Provide the (X, Y) coordinate of the cell's center where the given text is located.  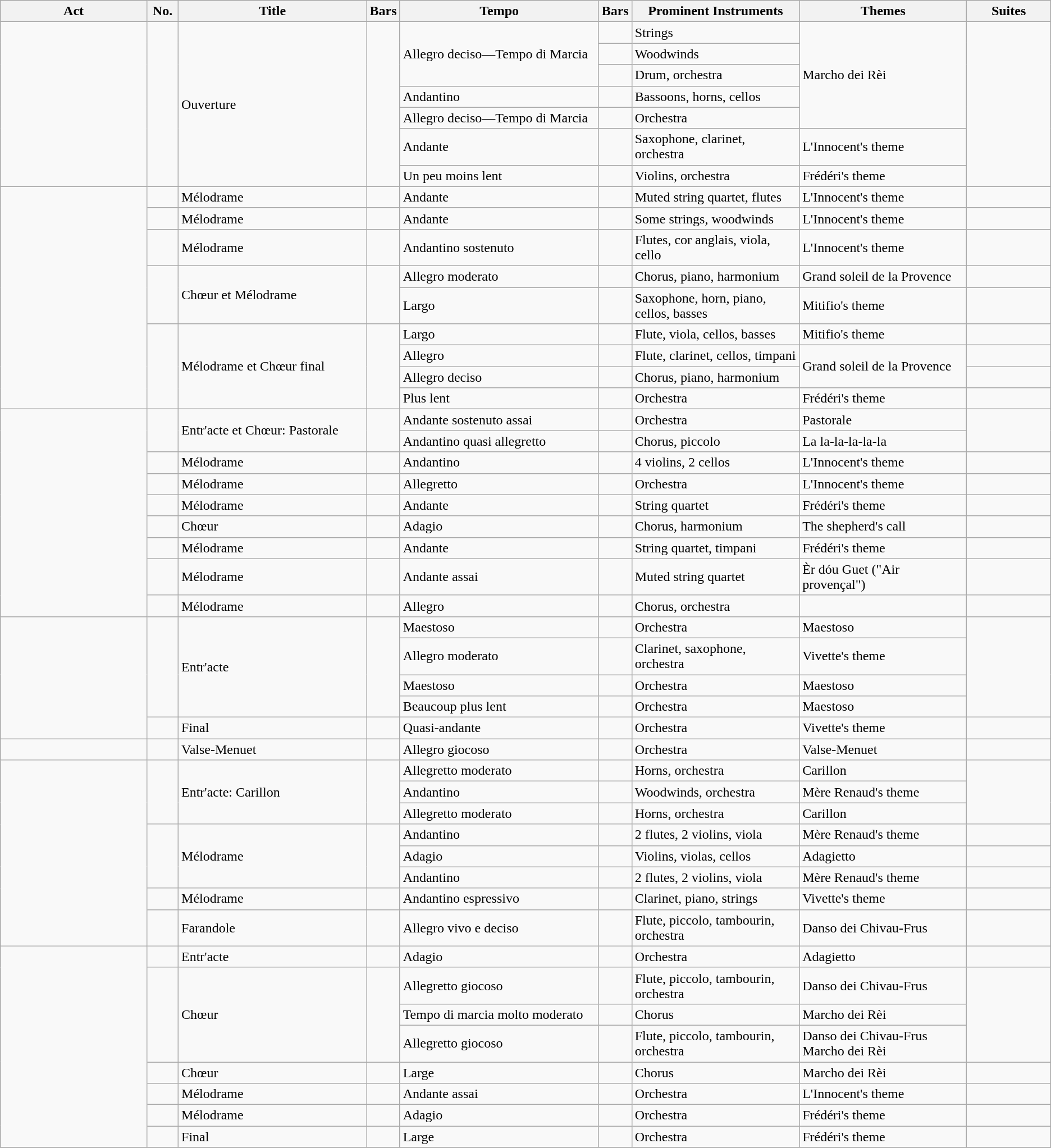
Strings (715, 33)
Andante sostenuto assai (499, 420)
La la-la-la-la-la (883, 441)
Un peu moins lent (499, 176)
Entr'acte et Chœur: Pastorale (273, 431)
Plus lent (499, 399)
Chorus, orchestra (715, 606)
Allegro deciso (499, 377)
Prominent Instruments (715, 11)
Violins, orchestra (715, 176)
Flute, viola, cellos, basses (715, 335)
Act (74, 11)
Suites (1008, 11)
Tempo (499, 11)
Saxophone, horn, piano, cellos, basses (715, 305)
Flutes, cor anglais, viola, cello (715, 247)
4 violins, 2 cellos (715, 463)
Flute, clarinet, cellos, timpani (715, 356)
String quartet, timpani (715, 548)
Pastorale (883, 420)
Woodwinds, orchestra (715, 792)
Quasi-andante (499, 728)
Clarinet, piano, strings (715, 899)
Some strings, woodwinds (715, 218)
Saxophone, clarinet, orchestra (715, 147)
Muted string quartet, flutes (715, 197)
Ouverture (273, 104)
Allegro vivo e deciso (499, 927)
Mélodrame et Chœur final (273, 367)
Entr'acte: Carillon (273, 792)
Èr dóu Guet ("Air provençal") (883, 577)
Woodwinds (715, 54)
Bassoons, horns, cellos (715, 97)
Drum, orchestra (715, 75)
Title (273, 11)
Andantino espressivo (499, 899)
String quartet (715, 505)
Beaucoup plus lent (499, 707)
Chorus, harmonium (715, 527)
Farandole (273, 927)
Violins, violas, cellos (715, 856)
Themes (883, 11)
Chœur et Mélodrame (273, 294)
Danso dei Chivau-FrusMarcho dei Rèi (883, 1043)
No. (162, 11)
Allegretto (499, 484)
Tempo di marcia molto moderato (499, 1014)
Allegro giocoso (499, 749)
The shepherd's call (883, 527)
Clarinet, saxophone, orchestra (715, 656)
Andantino quasi allegretto (499, 441)
Andantino sostenuto (499, 247)
Muted string quartet (715, 577)
Chorus, piccolo (715, 441)
